Provide the (X, Y) coordinate of the cell's center where the given text is located.  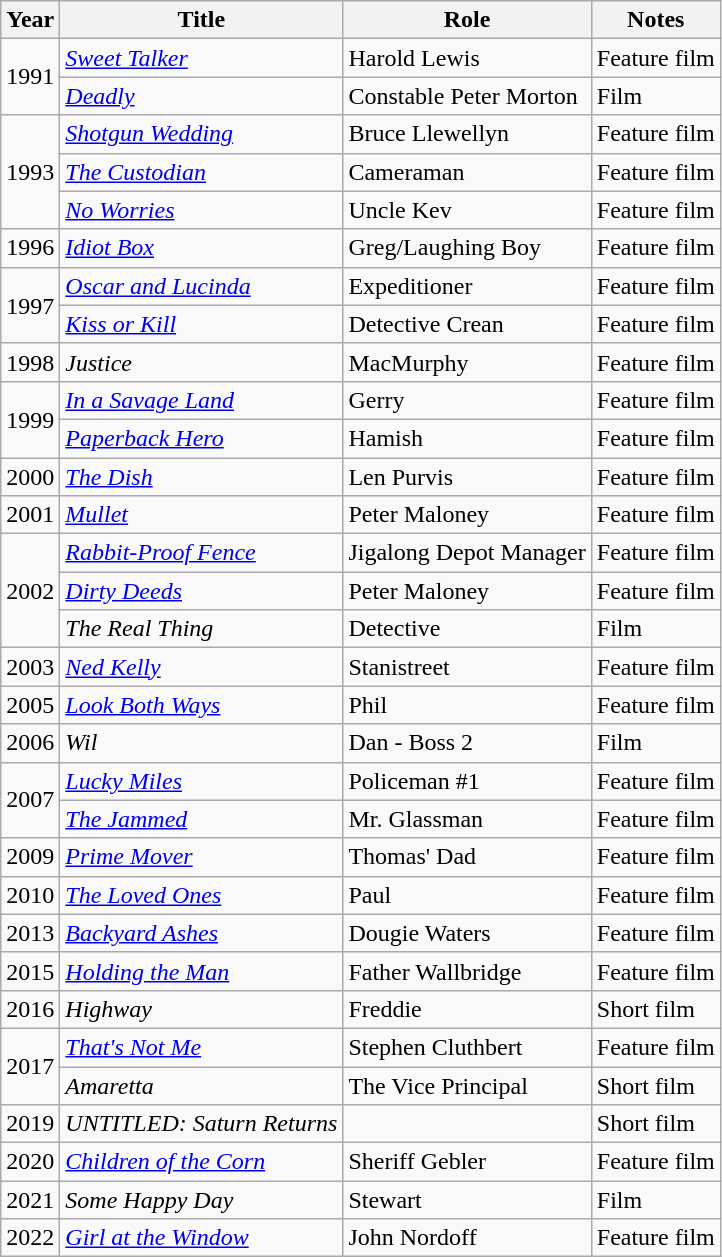
Father Wallbridge (467, 971)
Detective (467, 629)
Kiss or Kill (202, 324)
Policeman #1 (467, 781)
2013 (30, 933)
Look Both Ways (202, 705)
Hamish (467, 438)
Shotgun Wedding (202, 134)
MacMurphy (467, 362)
Amaretta (202, 1085)
2020 (30, 1162)
Stewart (467, 1200)
1998 (30, 362)
Jigalong Depot Manager (467, 553)
The Vice Principal (467, 1085)
Constable Peter Morton (467, 96)
Cameraman (467, 172)
Holding the Man (202, 971)
Sheriff Gebler (467, 1162)
Wil (202, 743)
Prime Mover (202, 857)
Mullet (202, 515)
2019 (30, 1124)
Dan - Boss 2 (467, 743)
Freddie (467, 1009)
The Loved Ones (202, 895)
UNTITLED: Saturn Returns (202, 1124)
Greg/Laughing Boy (467, 248)
1991 (30, 77)
2001 (30, 515)
Title (202, 20)
1999 (30, 419)
Harold Lewis (467, 58)
2021 (30, 1200)
The Dish (202, 477)
Mr. Glassman (467, 819)
1993 (30, 172)
Paperback Hero (202, 438)
Detective Crean (467, 324)
Paul (467, 895)
Deadly (202, 96)
Backyard Ashes (202, 933)
Ned Kelly (202, 667)
Role (467, 20)
Stanistreet (467, 667)
The Real Thing (202, 629)
Justice (202, 362)
2015 (30, 971)
Dougie Waters (467, 933)
Dirty Deeds (202, 591)
Bruce Llewellyn (467, 134)
2005 (30, 705)
Uncle Kev (467, 210)
Idiot Box (202, 248)
2006 (30, 743)
The Jammed (202, 819)
1996 (30, 248)
The Custodian (202, 172)
2022 (30, 1238)
Highway (202, 1009)
2010 (30, 895)
2002 (30, 591)
2003 (30, 667)
Stephen Cluthbert (467, 1047)
Len Purvis (467, 477)
Gerry (467, 400)
In a Savage Land (202, 400)
Sweet Talker (202, 58)
2009 (30, 857)
Expeditioner (467, 286)
1997 (30, 305)
Thomas' Dad (467, 857)
2016 (30, 1009)
2000 (30, 477)
Oscar and Lucinda (202, 286)
No Worries (202, 210)
John Nordoff (467, 1238)
Rabbit-Proof Fence (202, 553)
Children of the Corn (202, 1162)
Some Happy Day (202, 1200)
2017 (30, 1066)
2007 (30, 800)
That's Not Me (202, 1047)
Lucky Miles (202, 781)
Year (30, 20)
Girl at the Window (202, 1238)
Phil (467, 705)
Notes (656, 20)
